Provide the [x, y] coordinate of the cell's center where the given text is located.  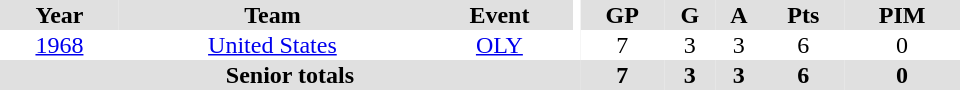
Pts [804, 15]
United States [272, 45]
Team [272, 15]
PIM [902, 15]
A [738, 15]
OLY [500, 45]
Event [500, 15]
Senior totals [290, 75]
GP [622, 15]
1968 [60, 45]
Year [60, 15]
G [690, 15]
